Output the (X, Y) coordinate of the center of the cell containing the given text.  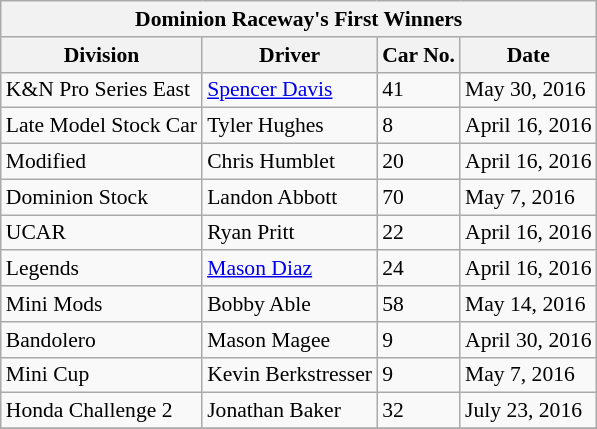
Chris Humblet (290, 162)
May 30, 2016 (528, 90)
K&N Pro Series East (102, 90)
32 (418, 411)
Mini Mods (102, 304)
58 (418, 304)
70 (418, 197)
Landon Abbott (290, 197)
Honda Challenge 2 (102, 411)
UCAR (102, 233)
41 (418, 90)
April 30, 2016 (528, 340)
Mason Diaz (290, 269)
Late Model Stock Car (102, 126)
8 (418, 126)
20 (418, 162)
22 (418, 233)
Ryan Pritt (290, 233)
Bobby Able (290, 304)
24 (418, 269)
Dominion Raceway's First Winners (299, 19)
July 23, 2016 (528, 411)
Mini Cup (102, 375)
Spencer Davis (290, 90)
Jonathan Baker (290, 411)
Tyler Hughes (290, 126)
Mason Magee (290, 340)
Dominion Stock (102, 197)
Modified (102, 162)
Legends (102, 269)
Car No. (418, 55)
May 14, 2016 (528, 304)
Bandolero (102, 340)
Division (102, 55)
Driver (290, 55)
Date (528, 55)
Kevin Berkstresser (290, 375)
